For the text-containing cell, return its midpoint in [x, y] coordinate format. 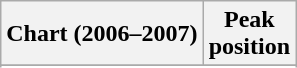
Peakposition [249, 34]
Chart (2006–2007) [102, 34]
